Return (X, Y) of the center of cell containing provided text 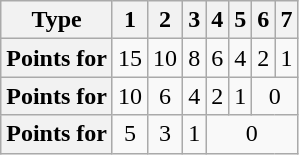
7 (286, 20)
15 (130, 58)
Type (57, 20)
8 (194, 58)
